Pinpoint the cell where the given text exists, returning its [X, Y] midpoint coordinate. 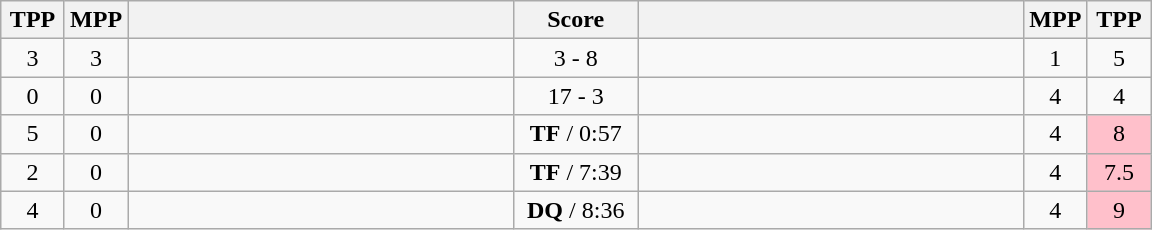
TF / 7:39 [576, 172]
Score [576, 20]
9 [1119, 210]
3 - 8 [576, 58]
7.5 [1119, 172]
1 [1056, 58]
2 [33, 172]
17 - 3 [576, 96]
TF / 0:57 [576, 134]
8 [1119, 134]
DQ / 8:36 [576, 210]
